Return [x, y] of the center of cell containing provided text 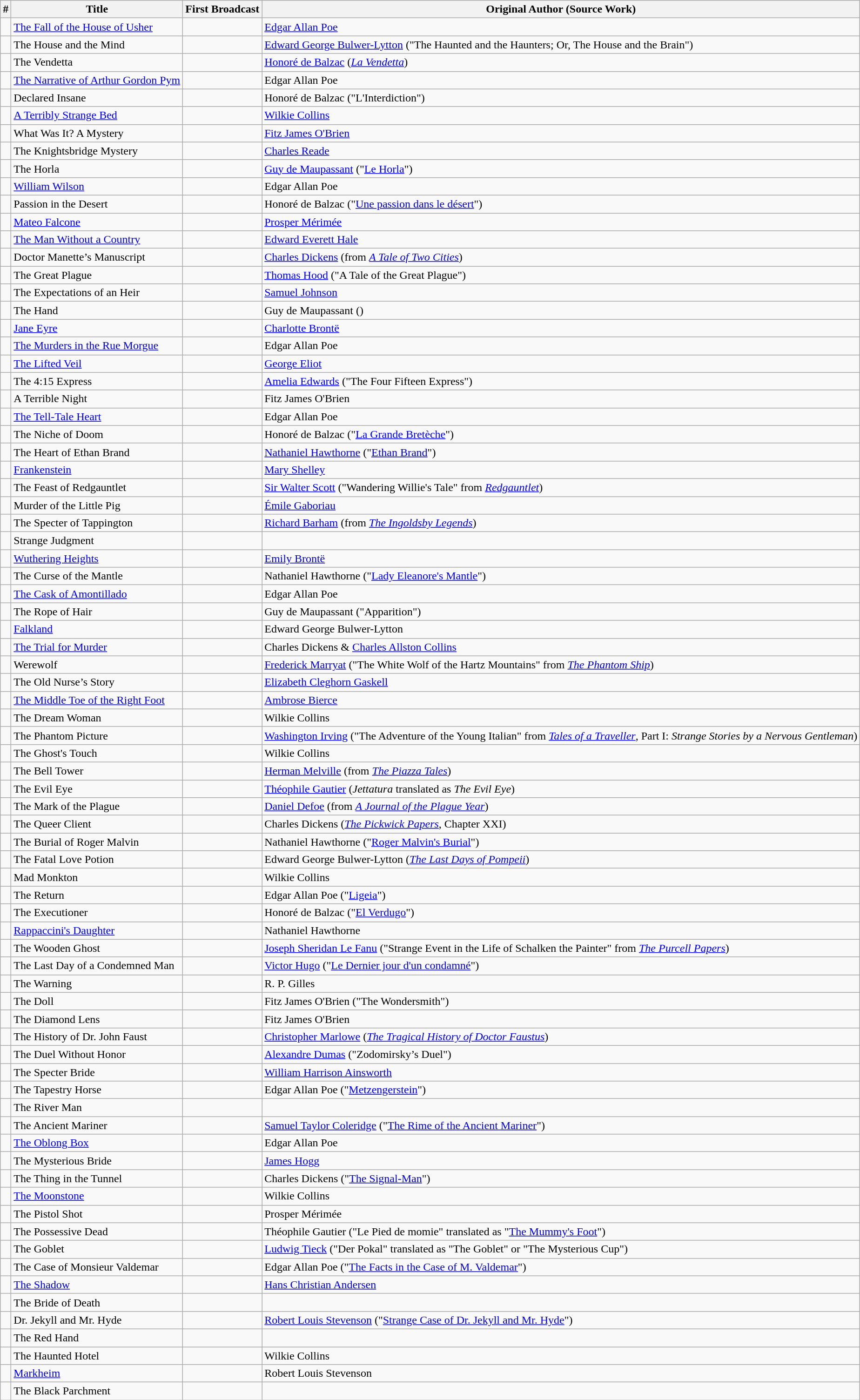
Émile Gaboriau [561, 505]
The Trial for Murder [97, 647]
Herman Melville (from The Piazza Tales) [561, 771]
Falkland [97, 629]
Edward Everett Hale [561, 240]
The Warning [97, 983]
Nathaniel Hawthorne [561, 930]
Rappaccini's Daughter [97, 930]
Elizabeth Cleghorn Gaskell [561, 682]
Frederick Marryat ("The White Wolf of the Hartz Mountains" from The Phantom Ship) [561, 665]
The Vendetta [97, 62]
Dr. Jekyll and Mr. Hyde [97, 1320]
The Old Nurse’s Story [97, 682]
Théophile Gautier ("Le Pied de momie" translated as "The Mummy's Foot") [561, 1232]
Washington Irving ("The Adventure of the Young Italian" from Tales of a Traveller, Part I: Strange Stories by a Nervous Gentleman) [561, 735]
Markheim [97, 1373]
The Fall of the House of Usher [97, 27]
Honoré de Balzac (La Vendetta) [561, 62]
Théophile Gautier (Jettatura translated as The Evil Eye) [561, 789]
Richard Barham (from The Ingoldsby Legends) [561, 523]
The Red Hand [97, 1338]
The Case of Monsieur Valdemar [97, 1267]
Victor Hugo ("Le Dernier jour d'un condamné") [561, 966]
The Specter of Tappington [97, 523]
Charles Reade [561, 151]
Nathaniel Hawthorne ("Roger Malvin's Burial") [561, 842]
The Heart of Ethan Brand [97, 452]
Mad Monkton [97, 877]
The Feast of Redgauntlet [97, 487]
William Wilson [97, 186]
A Terrible Night [97, 399]
Robert Louis Stevenson ("Strange Case of Dr. Jekyll and Mr. Hyde") [561, 1320]
The River Man [97, 1108]
The Ghost's Touch [97, 753]
What Was It? A Mystery [97, 133]
Werewolf [97, 665]
The 4:15 Express [97, 381]
R. P. Gilles [561, 983]
Alexandre Dumas ("Zodomirsky’s Duel") [561, 1054]
The Queer Client [97, 824]
James Hogg [561, 1161]
George Eliot [561, 363]
The Horla [97, 168]
The Wooden Ghost [97, 948]
Mary Shelley [561, 470]
Charles Dickens (The Pickwick Papers, Chapter XXI) [561, 824]
The Black Parchment [97, 1391]
The Phantom Picture [97, 735]
The Doll [97, 1001]
The Evil Eye [97, 789]
The Bell Tower [97, 771]
Frankenstein [97, 470]
The Mysterious Bride [97, 1161]
Joseph Sheridan Le Fanu ("Strange Event in the Life of Schalken the Painter" from The Purcell Papers) [561, 948]
Original Author (Source Work) [561, 9]
The Mark of the Plague [97, 807]
The Great Plague [97, 275]
Nathaniel Hawthorne ("Lady Eleanore's Mantle") [561, 576]
Samuel Johnson [561, 293]
The Niche of Doom [97, 434]
Charlotte Brontë [561, 328]
Honoré de Balzac ("Une passion dans le désert") [561, 204]
The Pistol Shot [97, 1214]
Fitz James O'Brien ("The Wondersmith") [561, 1001]
The Hand [97, 310]
Guy de Maupassant ("Apparition") [561, 612]
A Terribly Strange Bed [97, 115]
Christopher Marlowe (The Tragical History of Doctor Faustus) [561, 1037]
Declared Insane [97, 98]
The Curse of the Mantle [97, 576]
Charles Dickens (from A Tale of Two Cities) [561, 257]
First Broadcast [222, 9]
Title [97, 9]
Sir Walter Scott ("Wandering Willie's Tale" from Redgauntlet) [561, 487]
William Harrison Ainsworth [561, 1072]
The Man Without a Country [97, 240]
Guy de Maupassant ("Le Horla") [561, 168]
The Possessive Dead [97, 1232]
The Ancient Mariner [97, 1125]
The Bride of Death [97, 1302]
The Oblong Box [97, 1143]
Amelia Edwards ("The Four Fifteen Express") [561, 381]
The Tell-Tale Heart [97, 417]
Doctor Manette’s Manuscript [97, 257]
The Rope of Hair [97, 612]
The Last Day of a Condemned Man [97, 966]
The Middle Toe of the Right Foot [97, 700]
# [6, 9]
The Dream Woman [97, 718]
The Tapestry Horse [97, 1090]
Edward George Bulwer-Lytton (The Last Days of Pompeii) [561, 860]
The Murders in the Rue Morgue [97, 346]
Edgar Allan Poe ("The Facts in the Case of M. Valdemar") [561, 1267]
The Haunted Hotel [97, 1356]
Ambrose Bierce [561, 700]
Honoré de Balzac ("El Verdugo") [561, 913]
The Executioner [97, 913]
Honoré de Balzac ("La Grande Bretèche") [561, 434]
The Cask of Amontillado [97, 594]
Daniel Defoe (from A Journal of the Plague Year) [561, 807]
Guy de Maupassant () [561, 310]
Thomas Hood ("A Tale of the Great Plague") [561, 275]
Charles Dickens & Charles Allston Collins [561, 647]
The Thing in the Tunnel [97, 1178]
The Goblet [97, 1249]
The Shadow [97, 1285]
The History of Dr. John Faust [97, 1037]
Wuthering Heights [97, 559]
Passion in the Desert [97, 204]
The Moonstone [97, 1196]
Jane Eyre [97, 328]
Ludwig Tieck ("Der Pokal" translated as "The Goblet" or "The Mysterious Cup") [561, 1249]
The Specter Bride [97, 1072]
The Return [97, 895]
Edward George Bulwer-Lytton [561, 629]
Edgar Allan Poe ("Ligeia") [561, 895]
Edgar Allan Poe ("Metzengerstein") [561, 1090]
The Fatal Love Potion [97, 860]
Mateo Falcone [97, 222]
The Diamond Lens [97, 1019]
The Lifted Veil [97, 363]
The House and the Mind [97, 45]
The Expectations of an Heir [97, 293]
The Duel Without Honor [97, 1054]
Emily Brontë [561, 559]
Hans Christian Andersen [561, 1285]
Murder of the Little Pig [97, 505]
The Knightsbridge Mystery [97, 151]
Robert Louis Stevenson [561, 1373]
Samuel Taylor Coleridge ("The Rime of the Ancient Mariner") [561, 1125]
The Narrative of Arthur Gordon Pym [97, 80]
Honoré de Balzac ("L'Interdiction") [561, 98]
Strange Judgment [97, 541]
The Burial of Roger Malvin [97, 842]
Nathaniel Hawthorne ("Ethan Brand") [561, 452]
Edward George Bulwer-Lytton ("The Haunted and the Haunters; Or, The House and the Brain") [561, 45]
Charles Dickens ("The Signal-Man") [561, 1178]
